Provide the [X, Y] coordinate of the cell's center where the given text is located.  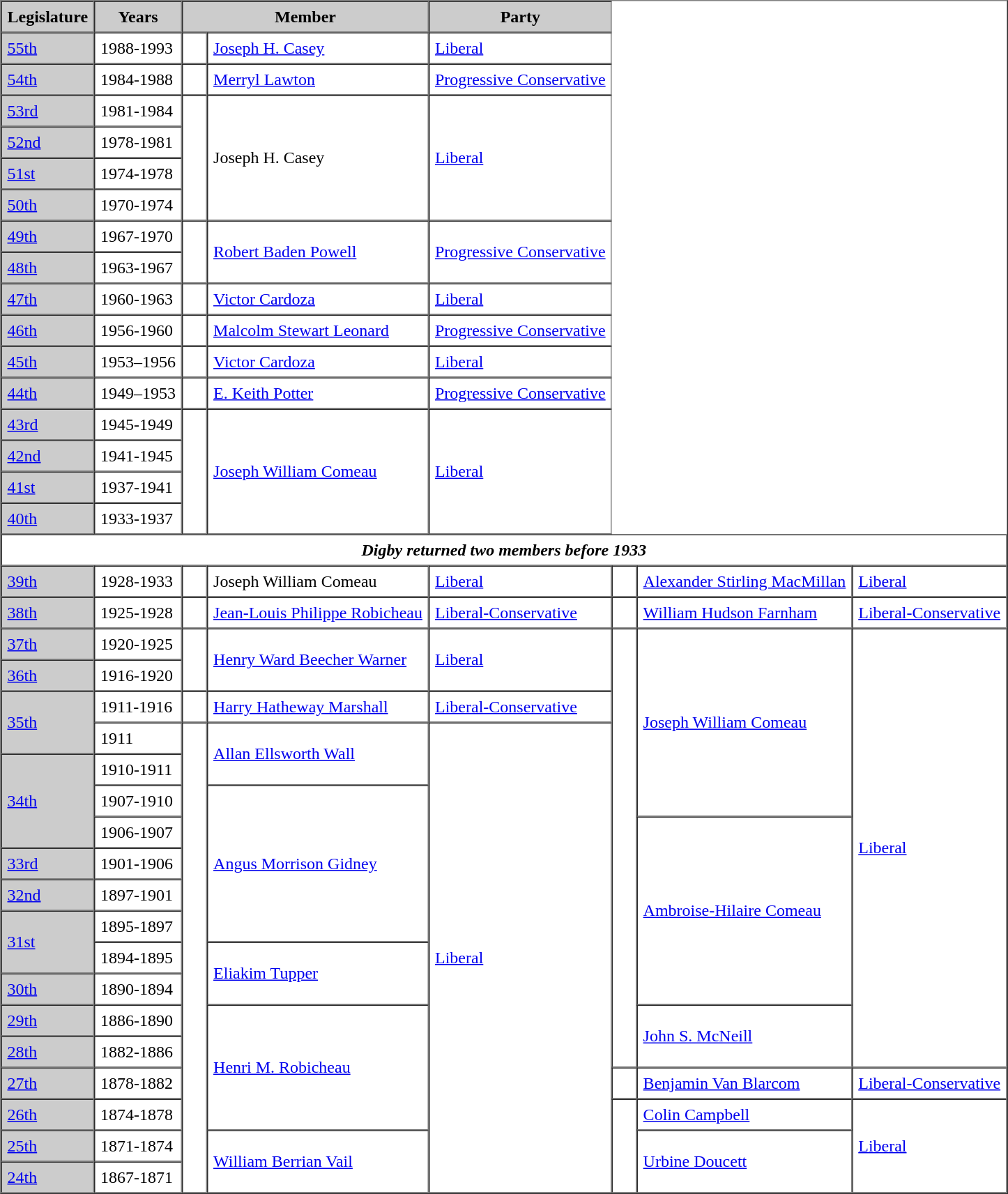
Colin Campbell [744, 1114]
Urbine Doucett [744, 1162]
1974-1978 [138, 173]
Henry Ward Beecher Warner [318, 660]
1956-1960 [138, 330]
Jean-Louis Philippe Robicheau [318, 612]
55th [48, 47]
47th [48, 298]
1910-1911 [138, 770]
1897-1901 [138, 895]
1945-1949 [138, 424]
1941-1945 [138, 456]
1886-1890 [138, 1020]
52nd [48, 142]
Allan Ellsworth Wall [318, 753]
39th [48, 581]
49th [48, 236]
1981-1984 [138, 110]
1895-1897 [138, 926]
1894-1895 [138, 958]
35th [48, 723]
1933-1937 [138, 519]
1901-1906 [138, 863]
34th [48, 802]
40th [48, 519]
1937-1941 [138, 487]
1928-1933 [138, 581]
1960-1963 [138, 298]
Merryl Lawton [318, 79]
44th [48, 393]
1920-1925 [138, 644]
Years [138, 17]
36th [48, 675]
Party [520, 17]
53rd [48, 110]
Alexander Stirling MacMillan [744, 581]
1925-1928 [138, 612]
24th [48, 1177]
Benjamin Van Blarcom [744, 1083]
28th [48, 1051]
1963-1967 [138, 268]
1911 [138, 737]
Malcolm Stewart Leonard [318, 330]
William Hudson Farnham [744, 612]
46th [48, 330]
1890-1894 [138, 988]
26th [48, 1114]
Member [305, 17]
1949–1953 [138, 393]
1878-1882 [138, 1083]
41st [48, 487]
30th [48, 988]
48th [48, 268]
1911-1916 [138, 707]
1907-1910 [138, 800]
1988-1993 [138, 47]
Ambroise-Hilaire Comeau [744, 911]
Robert Baden Powell [318, 252]
Henri M. Robicheau [318, 1068]
1984-1988 [138, 79]
1967-1970 [138, 236]
Legislature [48, 17]
Angus Morrison Gidney [318, 863]
29th [48, 1020]
1953–1956 [138, 361]
Eliakim Tupper [318, 974]
32nd [48, 895]
31st [48, 942]
45th [48, 361]
54th [48, 79]
50th [48, 205]
Harry Hatheway Marshall [318, 707]
1871-1874 [138, 1146]
38th [48, 612]
1882-1886 [138, 1051]
42nd [48, 456]
1916-1920 [138, 675]
37th [48, 644]
1970-1974 [138, 205]
1978-1981 [138, 142]
25th [48, 1146]
John S. McNeill [744, 1036]
William Berrian Vail [318, 1162]
E. Keith Potter [318, 393]
1906-1907 [138, 832]
43rd [48, 424]
33rd [48, 863]
1874-1878 [138, 1114]
Digby returned two members before 1933 [505, 549]
51st [48, 173]
27th [48, 1083]
1867-1871 [138, 1177]
